Identify which cell holds the provided text, then report its [x, y] central coordinate. 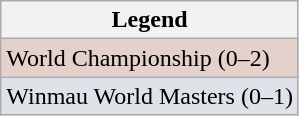
Winmau World Masters (0–1) [150, 96]
World Championship (0–2) [150, 58]
Legend [150, 20]
